Pinpoint the cell where the given text exists, returning its (X, Y) midpoint coordinate. 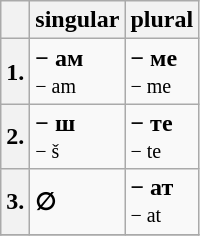
plural (162, 20)
∅ (78, 202)
− ам− am (78, 72)
− ат − at (162, 202)
1. (16, 72)
− ме − me (162, 72)
− ш − š (78, 136)
singular (78, 20)
2. (16, 136)
3. (16, 202)
− те − te (162, 136)
